Search for the cell housing the specified text and yield its [x, y] center coordinate. 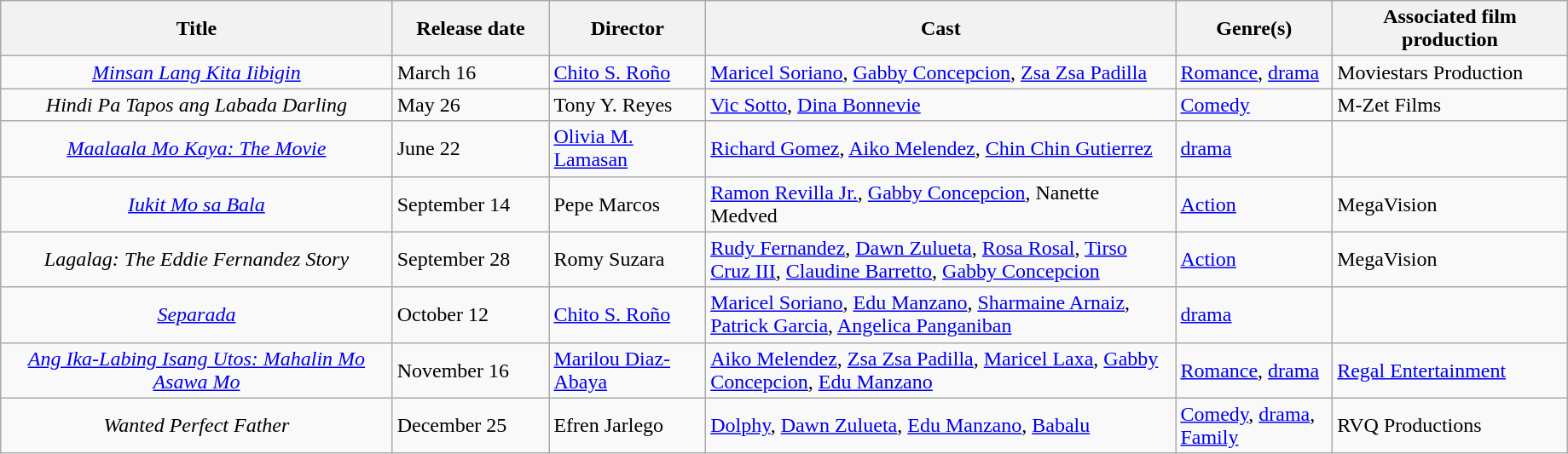
Cast [941, 29]
Pepe Marcos [628, 204]
Marilou Diaz-Abaya [628, 370]
Release date [471, 29]
Ang Ika-Labing Isang Utos: Mahalin Mo Asawa Mo [196, 370]
June 22 [471, 148]
Ramon Revilla Jr., Gabby Concepcion, Nanette Medved [941, 204]
September 28 [471, 259]
Lagalag: The Eddie Fernandez Story [196, 259]
Maalaala Mo Kaya: The Movie [196, 148]
M-Zet Films [1450, 105]
May 26 [471, 105]
March 16 [471, 72]
Richard Gomez, Aiko Melendez, Chin Chin Gutierrez [941, 148]
Director [628, 29]
Olivia M. Lamasan [628, 148]
Regal Entertainment [1450, 370]
Separada [196, 315]
September 14 [471, 204]
Romy Suzara [628, 259]
November 16 [471, 370]
Hindi Pa Tapos ang Labada Darling [196, 105]
Comedy [1254, 105]
Associated film production [1450, 29]
October 12 [471, 315]
Title [196, 29]
Tony Y. Reyes [628, 105]
Comedy, drama, Family [1254, 426]
Genre(s) [1254, 29]
Aiko Melendez, Zsa Zsa Padilla, Maricel Laxa, Gabby Concepcion, Edu Manzano [941, 370]
Minsan Lang Kita Iibigin [196, 72]
Dolphy, Dawn Zulueta, Edu Manzano, Babalu [941, 426]
Vic Sotto, Dina Bonnevie [941, 105]
December 25 [471, 426]
Iukit Mo sa Bala [196, 204]
Maricel Soriano, Edu Manzano, Sharmaine Arnaiz, Patrick Garcia, Angelica Panganiban [941, 315]
Moviestars Production [1450, 72]
Rudy Fernandez, Dawn Zulueta, Rosa Rosal, Tirso Cruz III, Claudine Barretto, Gabby Concepcion [941, 259]
Wanted Perfect Father [196, 426]
Maricel Soriano, Gabby Concepcion, Zsa Zsa Padilla [941, 72]
RVQ Productions [1450, 426]
Efren Jarlego [628, 426]
